Output the [x, y] coordinate of the center of the cell containing the given text.  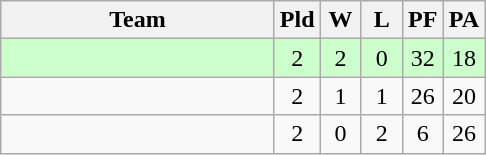
PF [422, 20]
PA [464, 20]
6 [422, 134]
32 [422, 58]
18 [464, 58]
L [382, 20]
Team [138, 20]
W [340, 20]
Pld [297, 20]
20 [464, 96]
